Find where the given text appears and provide that cell's center as (X, Y) coordinate. 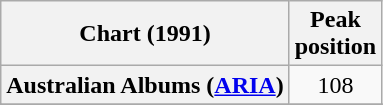
Peakposition (335, 34)
108 (335, 85)
Chart (1991) (145, 34)
Australian Albums (ARIA) (145, 85)
